Scan for the cell matching the given text and deliver its (X, Y) coordinate at center. 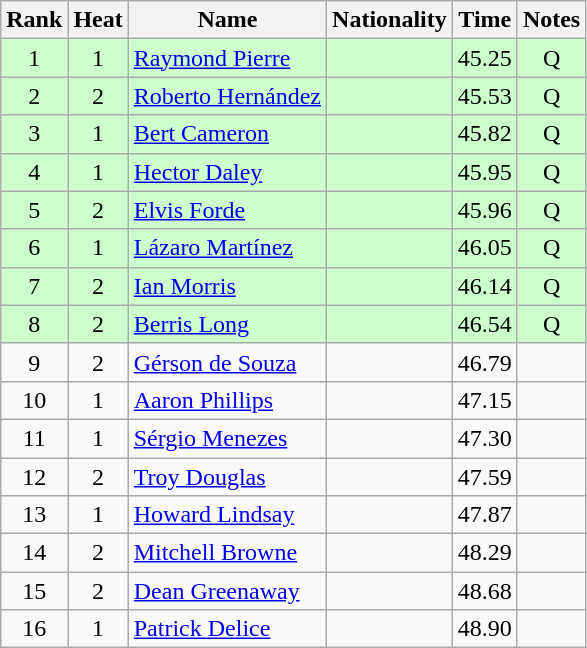
Notes (551, 20)
9 (34, 362)
6 (34, 248)
45.96 (484, 210)
Name (227, 20)
Aaron Phillips (227, 400)
8 (34, 324)
46.54 (484, 324)
46.05 (484, 248)
15 (34, 591)
5 (34, 210)
Mitchell Browne (227, 553)
4 (34, 172)
47.59 (484, 477)
10 (34, 400)
Berris Long (227, 324)
13 (34, 515)
Sérgio Menezes (227, 438)
Ian Morris (227, 286)
12 (34, 477)
45.82 (484, 134)
47.87 (484, 515)
Bert Cameron (227, 134)
Lázaro Martínez (227, 248)
Troy Douglas (227, 477)
7 (34, 286)
46.79 (484, 362)
3 (34, 134)
Rank (34, 20)
Time (484, 20)
Hector Daley (227, 172)
45.95 (484, 172)
14 (34, 553)
46.14 (484, 286)
48.68 (484, 591)
47.30 (484, 438)
48.90 (484, 629)
Raymond Pierre (227, 58)
11 (34, 438)
16 (34, 629)
45.53 (484, 96)
45.25 (484, 58)
Roberto Hernández (227, 96)
47.15 (484, 400)
Dean Greenaway (227, 591)
Howard Lindsay (227, 515)
Gérson de Souza (227, 362)
Elvis Forde (227, 210)
Nationality (390, 20)
Patrick Delice (227, 629)
Heat (98, 20)
48.29 (484, 553)
